Return (X, Y) of the center of cell containing provided text 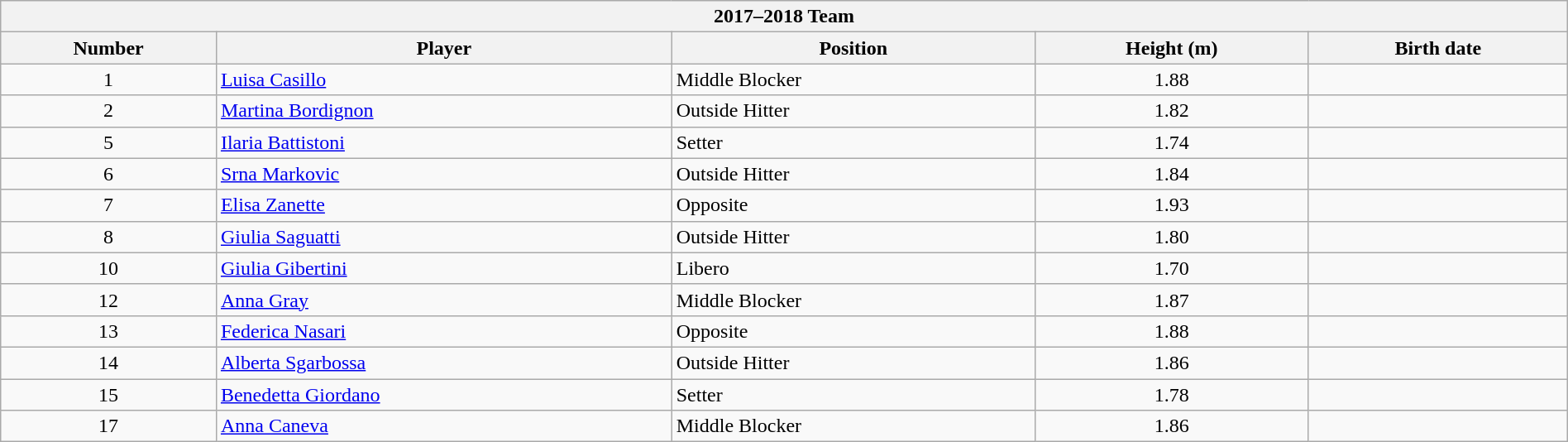
7 (109, 205)
8 (109, 237)
5 (109, 142)
2 (109, 111)
Player (443, 48)
1.87 (1171, 300)
13 (109, 331)
12 (109, 300)
1 (109, 79)
10 (109, 268)
Srna Markovic (443, 174)
Anna Gray (443, 300)
1.74 (1171, 142)
Federica Nasari (443, 331)
1.80 (1171, 237)
1.84 (1171, 174)
1.70 (1171, 268)
Benedetta Giordano (443, 395)
Birth date (1437, 48)
Martina Bordignon (443, 111)
1.93 (1171, 205)
Ilaria Battistoni (443, 142)
6 (109, 174)
14 (109, 363)
Giulia Gibertini (443, 268)
1.78 (1171, 395)
Position (853, 48)
2017–2018 Team (784, 17)
Luisa Casillo (443, 79)
Number (109, 48)
Alberta Sgarbossa (443, 363)
Giulia Saguatti (443, 237)
Libero (853, 268)
1.82 (1171, 111)
17 (109, 426)
15 (109, 395)
Elisa Zanette (443, 205)
Anna Caneva (443, 426)
Height (m) (1171, 48)
